Scan for the cell matching the given text and deliver its (X, Y) coordinate at center. 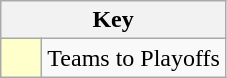
Teams to Playoffs (134, 58)
Key (114, 20)
